Scan for the cell matching the given text and deliver its [x, y] coordinate at center. 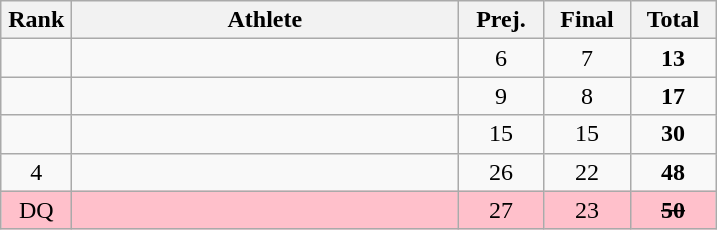
30 [673, 134]
17 [673, 96]
22 [587, 172]
13 [673, 58]
Final [587, 20]
26 [501, 172]
Total [673, 20]
27 [501, 210]
4 [36, 172]
8 [587, 96]
50 [673, 210]
48 [673, 172]
Rank [36, 20]
6 [501, 58]
23 [587, 210]
DQ [36, 210]
Prej. [501, 20]
Athlete [265, 20]
7 [587, 58]
9 [501, 96]
